Capture the cell that displays the provided text and extract its (X, Y) central coordinate. 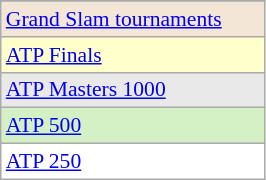
ATP Finals (133, 55)
ATP Masters 1000 (133, 90)
ATP 250 (133, 162)
ATP 500 (133, 126)
Grand Slam tournaments (133, 19)
